Identify which cell holds the provided text, then report its [x, y] central coordinate. 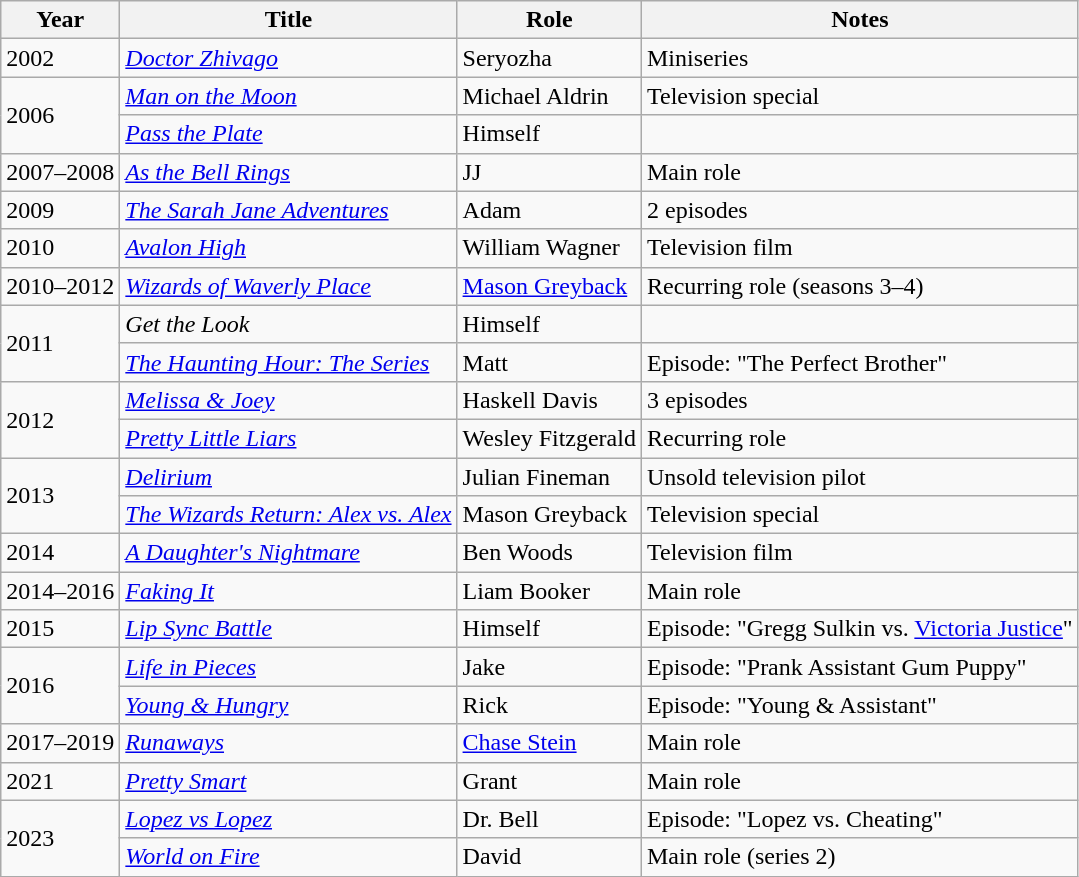
Episode: "Lopez vs. Cheating" [860, 819]
2010 [60, 248]
Title [288, 20]
2017–2019 [60, 743]
Melissa & Joey [288, 400]
Matt [549, 362]
2014–2016 [60, 591]
2023 [60, 838]
Doctor Zhivago [288, 58]
Episode: "Prank Assistant Gum Puppy" [860, 667]
Unsold television pilot [860, 477]
2010–2012 [60, 286]
2014 [60, 553]
Chase Stein [549, 743]
Episode: "Young & Assistant" [860, 705]
The Haunting Hour: The Series [288, 362]
Pass the Plate [288, 134]
2013 [60, 496]
Lopez vs Lopez [288, 819]
Avalon High [288, 248]
Main role (series 2) [860, 857]
Young & Hungry [288, 705]
Delirium [288, 477]
Year [60, 20]
Wizards of Waverly Place [288, 286]
A Daughter's Nightmare [288, 553]
2021 [60, 781]
Recurring role (seasons 3–4) [860, 286]
Man on the Moon [288, 96]
Pretty Smart [288, 781]
Lip Sync Battle [288, 629]
2012 [60, 419]
Episode: "Gregg Sulkin vs. Victoria Justice" [860, 629]
2002 [60, 58]
The Sarah Jane Adventures [288, 210]
Get the Look [288, 324]
2015 [60, 629]
Episode: "The Perfect Brother" [860, 362]
Haskell Davis [549, 400]
Dr. Bell [549, 819]
David [549, 857]
Recurring role [860, 438]
Seryozha [549, 58]
2006 [60, 115]
Ben Woods [549, 553]
Rick [549, 705]
2016 [60, 686]
Adam [549, 210]
Notes [860, 20]
Liam Booker [549, 591]
William Wagner [549, 248]
2007–2008 [60, 172]
Role [549, 20]
The Wizards Return: Alex vs. Alex [288, 515]
Julian Fineman [549, 477]
JJ [549, 172]
2009 [60, 210]
Runaways [288, 743]
World on Fire [288, 857]
2 episodes [860, 210]
Pretty Little Liars [288, 438]
Wesley Fitzgerald [549, 438]
Miniseries [860, 58]
2011 [60, 343]
3 episodes [860, 400]
Life in Pieces [288, 667]
Faking It [288, 591]
Grant [549, 781]
As the Bell Rings [288, 172]
Michael Aldrin [549, 96]
Jake [549, 667]
